Scan for the cell matching the given text and deliver its (X, Y) coordinate at center. 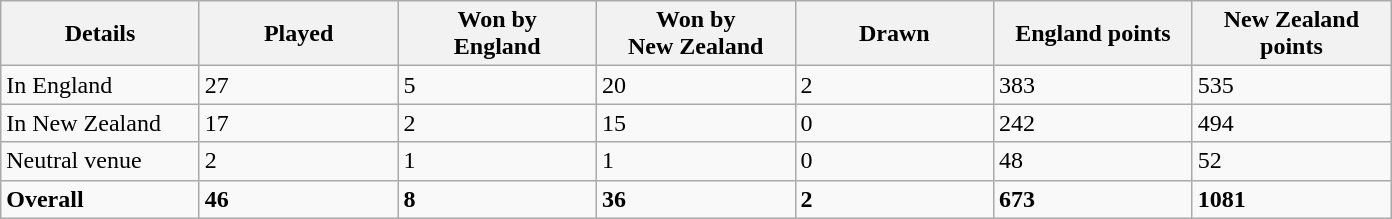
383 (1094, 85)
1081 (1292, 199)
20 (696, 85)
46 (298, 199)
673 (1094, 199)
242 (1094, 123)
England points (1094, 34)
27 (298, 85)
494 (1292, 123)
48 (1094, 161)
36 (696, 199)
Won byNew Zealand (696, 34)
17 (298, 123)
New Zealand points (1292, 34)
In England (100, 85)
52 (1292, 161)
8 (498, 199)
Drawn (894, 34)
Neutral venue (100, 161)
Overall (100, 199)
15 (696, 123)
Details (100, 34)
In New Zealand (100, 123)
Played (298, 34)
5 (498, 85)
Won byEngland (498, 34)
535 (1292, 85)
